Detect which cell encompasses the target text, then output its (X, Y) center coordinate. 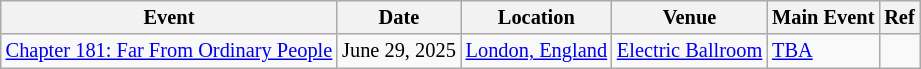
Event (169, 17)
Date (399, 17)
TBA (823, 51)
Venue (690, 17)
London, England (536, 51)
June 29, 2025 (399, 51)
Ref (899, 17)
Chapter 181: Far From Ordinary People (169, 51)
Electric Ballroom (690, 51)
Location (536, 17)
Main Event (823, 17)
